Scan for the cell matching the given text and deliver its (x, y) coordinate at center. 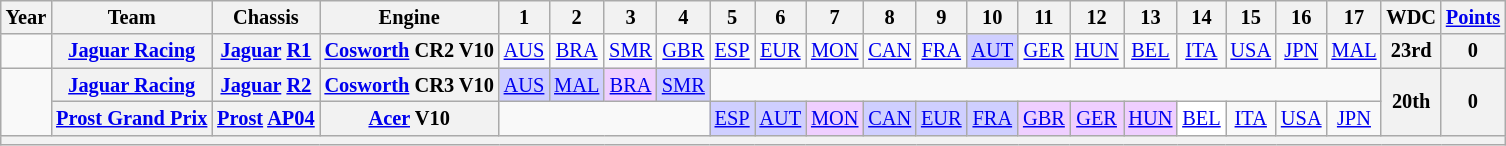
6 (780, 17)
Acer V10 (410, 118)
15 (1251, 17)
8 (890, 17)
Year (26, 17)
17 (1354, 17)
Chassis (266, 17)
Jaguar R1 (266, 51)
20th (1411, 102)
Team (132, 17)
1 (524, 17)
3 (630, 17)
4 (684, 17)
Engine (410, 17)
10 (992, 17)
Jaguar R2 (266, 85)
WDC (1411, 17)
14 (1201, 17)
Prost AP04 (266, 118)
23rd (1411, 51)
Cosworth CR2 V10 (410, 51)
11 (1044, 17)
7 (834, 17)
9 (941, 17)
16 (1301, 17)
12 (1097, 17)
13 (1151, 17)
Prost Grand Prix (132, 118)
5 (732, 17)
Cosworth CR3 V10 (410, 85)
Points (1473, 17)
2 (576, 17)
